Pinpoint the cell where the given text exists, returning its [X, Y] midpoint coordinate. 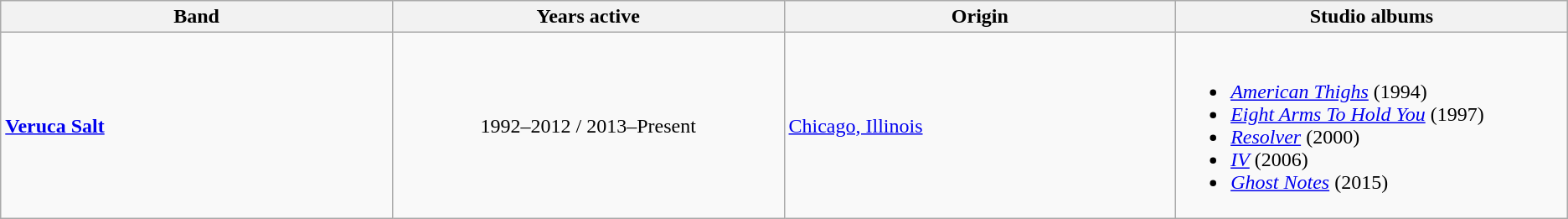
Veruca Salt [197, 126]
1992–2012 / 2013–Present [588, 126]
American Thighs (1994)Eight Arms To Hold You (1997)Resolver (2000)IV (2006)Ghost Notes (2015) [1372, 126]
Years active [588, 17]
Studio albums [1372, 17]
Chicago, Illinois [980, 126]
Origin [980, 17]
Band [197, 17]
